Search for the cell housing the specified text and yield its (X, Y) center coordinate. 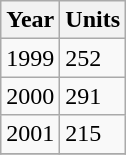
Units (93, 20)
1999 (30, 58)
Year (30, 20)
2000 (30, 96)
252 (93, 58)
215 (93, 134)
2001 (30, 134)
291 (93, 96)
